Return the (x, y) coordinate for the center point of the cell that contains the specified text.  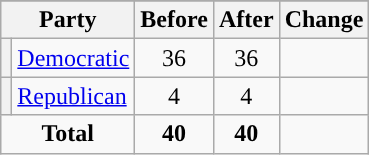
After (246, 20)
Change (324, 20)
Democratic (74, 58)
Before (174, 20)
Republican (74, 96)
Party (68, 20)
Total (68, 134)
